Provide the (x, y) coordinate of the cell's center where the given text is located.  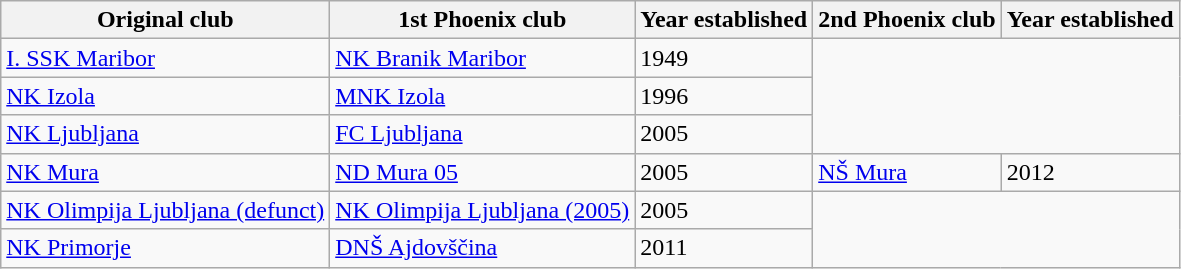
NK Izola (166, 96)
1949 (724, 58)
1st Phoenix club (482, 20)
NK Primorje (166, 248)
NŠ Mura (907, 172)
NK Olimpija Ljubljana (defunct) (166, 210)
I. SSK Maribor (166, 58)
Original club (166, 20)
NK Olimpija Ljubljana (2005) (482, 210)
1996 (724, 96)
2011 (724, 248)
FC Ljubljana (482, 134)
MNK Izola (482, 96)
ND Mura 05 (482, 172)
NK Mura (166, 172)
NK Branik Maribor (482, 58)
2nd Phoenix club (907, 20)
DNŠ Ajdovščina (482, 248)
2012 (1090, 172)
NK Ljubljana (166, 134)
